Determine the (X, Y) coordinate at the center of the cell enclosing the given text.  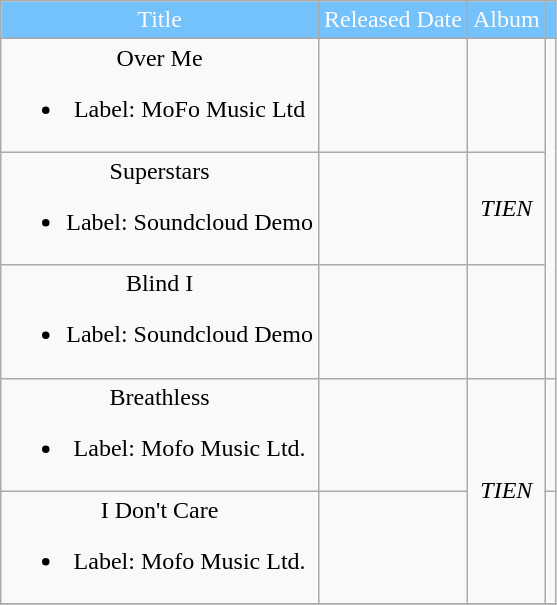
BreathlessLabel: Mofo Music Ltd. (160, 434)
SuperstarsLabel: Soundcloud Demo (160, 208)
Blind ILabel: Soundcloud Demo (160, 322)
I Don't CareLabel: Mofo Music Ltd. (160, 548)
Album (506, 20)
Over MeLabel: MoFo Music Ltd (160, 96)
Released Date (392, 20)
Title (160, 20)
